Detect which cell encompasses the target text, then output its [X, Y] center coordinate. 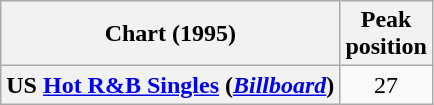
Chart (1995) [170, 34]
US Hot R&B Singles (Billboard) [170, 85]
Peakposition [386, 34]
27 [386, 85]
